For the text-containing cell, return its midpoint in (X, Y) coordinate format. 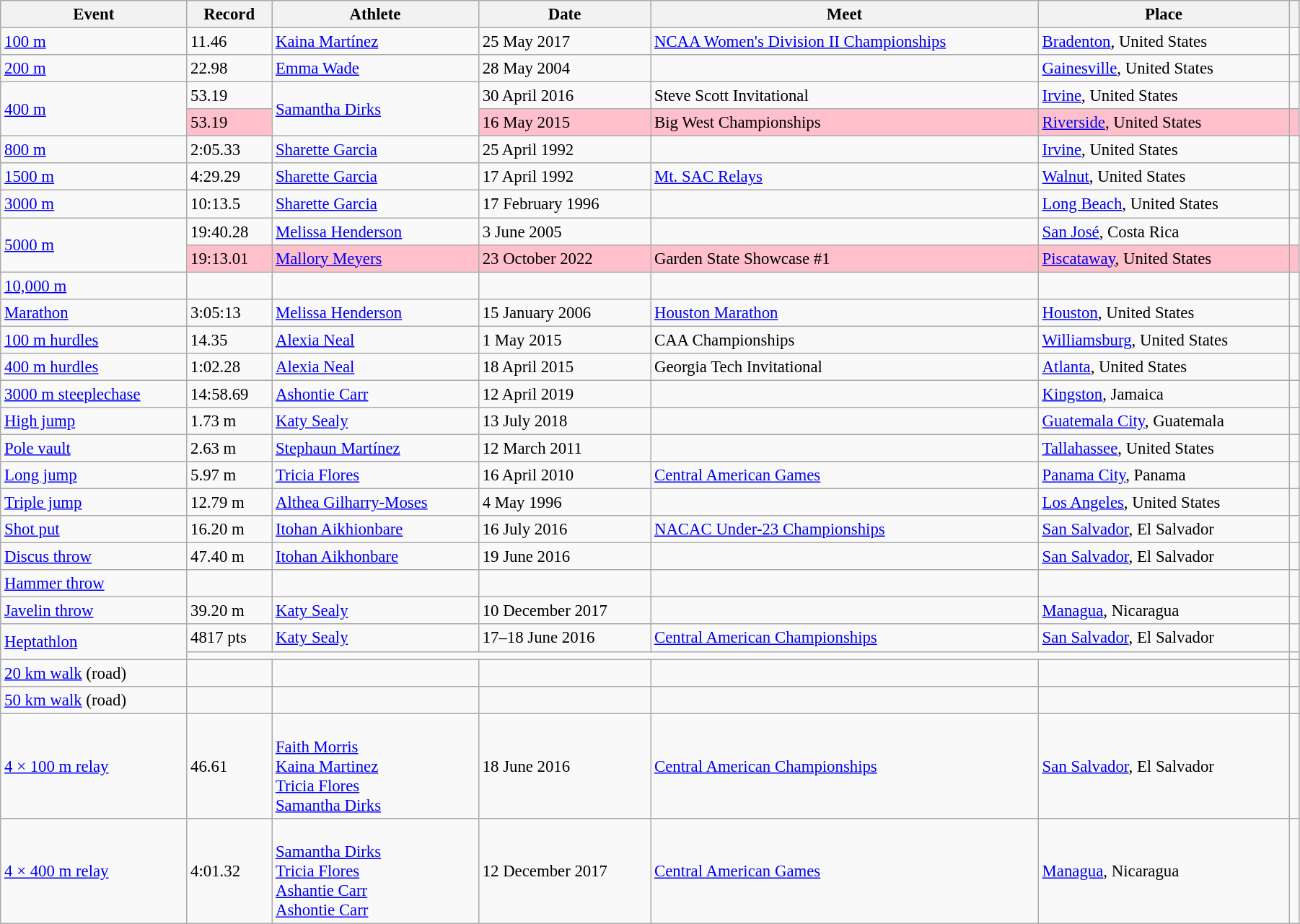
5.97 m (229, 475)
High jump (94, 421)
22.98 (229, 69)
1500 m (94, 177)
Hammer throw (94, 584)
19:40.28 (229, 232)
Kingston, Jamaica (1163, 394)
19 June 2016 (564, 557)
2.63 m (229, 448)
Long jump (94, 475)
18 June 2016 (564, 766)
4:29.29 (229, 177)
1:02.28 (229, 367)
Stephaun Martínez (375, 448)
Houston Marathon (845, 312)
12.79 m (229, 503)
Emma Wade (375, 69)
16 April 2010 (564, 475)
Piscataway, United States (1163, 258)
12 April 2019 (564, 394)
14:58.69 (229, 394)
Event (94, 14)
23 October 2022 (564, 258)
3000 m (94, 204)
Althea Gilharry-Moses (375, 503)
100 m (94, 42)
Heptathlon (94, 642)
10 December 2017 (564, 611)
5000 m (94, 245)
San José, Costa Rica (1163, 232)
200 m (94, 69)
Panama City, Panama (1163, 475)
Gainesville, United States (1163, 69)
12 December 2017 (564, 871)
Marathon (94, 312)
Tallahassee, United States (1163, 448)
16.20 m (229, 529)
Triple jump (94, 503)
3:05:13 (229, 312)
13 July 2018 (564, 421)
Discus throw (94, 557)
Bradenton, United States (1163, 42)
Itohan Aikhonbare (375, 557)
16 May 2015 (564, 123)
Long Beach, United States (1163, 204)
4 × 100 m relay (94, 766)
Shot put (94, 529)
100 m hurdles (94, 340)
Record (229, 14)
20 km walk (road) (94, 673)
4 May 1996 (564, 503)
25 May 2017 (564, 42)
Pole vault (94, 448)
17–18 June 2016 (564, 638)
1.73 m (229, 421)
4 × 400 m relay (94, 871)
4:01.32 (229, 871)
800 m (94, 150)
Place (1163, 14)
11.46 (229, 42)
Steve Scott Invitational (845, 96)
Javelin throw (94, 611)
39.20 m (229, 611)
4817 pts (229, 638)
14.35 (229, 340)
10:13.5 (229, 204)
16 July 2016 (564, 529)
Samantha Dirks (375, 110)
Faith MorrisKaina MartinezTricia FloresSamantha Dirks (375, 766)
CAA Championships (845, 340)
Date (564, 14)
Kaina Martínez (375, 42)
Mt. SAC Relays (845, 177)
17 April 1992 (564, 177)
Ashontie Carr (375, 394)
Tricia Flores (375, 475)
Garden State Showcase #1 (845, 258)
Houston, United States (1163, 312)
Los Angeles, United States (1163, 503)
NACAC Under-23 Championships (845, 529)
Big West Championships (845, 123)
47.40 m (229, 557)
400 m hurdles (94, 367)
1 May 2015 (564, 340)
Meet (845, 14)
Itohan Aikhionbare (375, 529)
Georgia Tech Invitational (845, 367)
3 June 2005 (564, 232)
46.61 (229, 766)
25 April 1992 (564, 150)
Riverside, United States (1163, 123)
30 April 2016 (564, 96)
Walnut, United States (1163, 177)
Mallory Meyers (375, 258)
NCAA Women's Division II Championships (845, 42)
50 km walk (road) (94, 700)
2:05.33 (229, 150)
15 January 2006 (564, 312)
Samantha DirksTricia FloresAshantie CarrAshontie Carr (375, 871)
3000 m steeplechase (94, 394)
28 May 2004 (564, 69)
Williamsburg, United States (1163, 340)
19:13.01 (229, 258)
17 February 1996 (564, 204)
400 m (94, 110)
18 April 2015 (564, 367)
12 March 2011 (564, 448)
Guatemala City, Guatemala (1163, 421)
Athlete (375, 14)
Atlanta, United States (1163, 367)
10,000 m (94, 286)
